Extract the (X, Y) coordinate from the center of the cell holding the provided text.  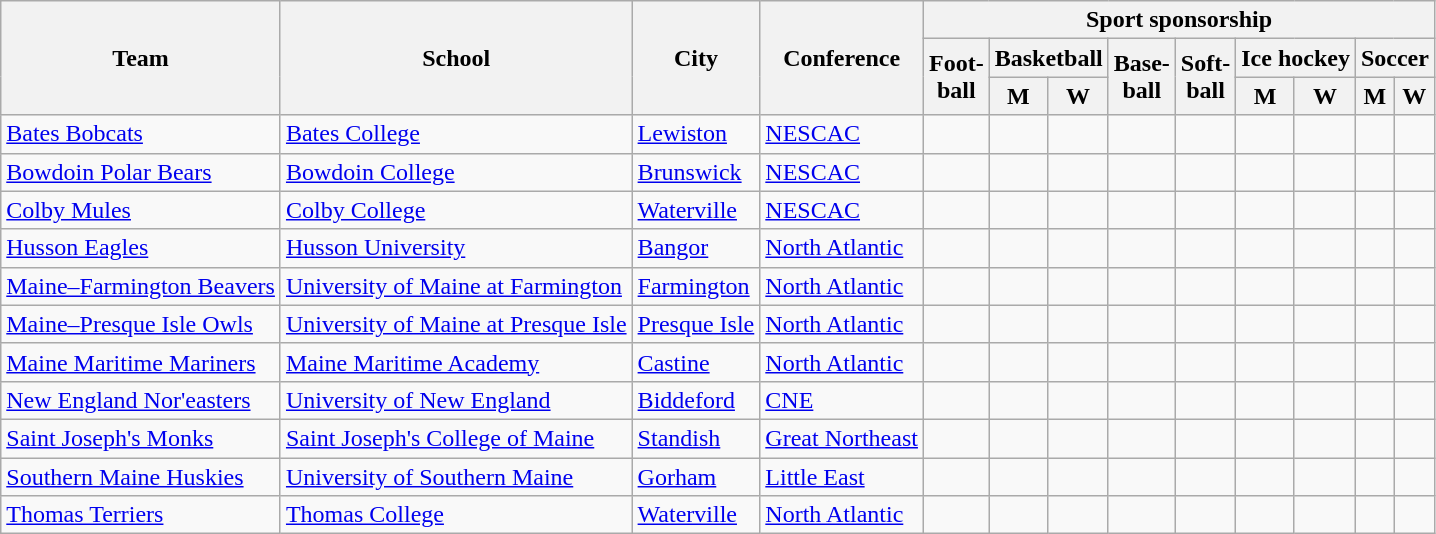
Presque Isle (696, 324)
Bates Bobcats (141, 134)
Bowdoin Polar Bears (141, 172)
University of Southern Maine (456, 477)
Team (141, 58)
Gorham (696, 477)
Biddeford (696, 400)
Husson Eagles (141, 248)
City (696, 58)
Colby Mules (141, 210)
Bowdoin College (456, 172)
Maine Maritime Mariners (141, 362)
Soccer (1394, 58)
Little East (842, 477)
Bates College (456, 134)
Maine Maritime Academy (456, 362)
University of New England (456, 400)
Maine–Farmington Beavers (141, 286)
Soft-ball (1205, 77)
School (456, 58)
Farmington (696, 286)
Standish (696, 438)
Saint Joseph's Monks (141, 438)
Bangor (696, 248)
Colby College (456, 210)
Thomas Terriers (141, 515)
Castine (696, 362)
Thomas College (456, 515)
Base-ball (1142, 77)
Brunswick (696, 172)
Conference (842, 58)
Saint Joseph's College of Maine (456, 438)
University of Maine at Presque Isle (456, 324)
University of Maine at Farmington (456, 286)
Southern Maine Huskies (141, 477)
New England Nor'easters (141, 400)
Sport sponsorship (1178, 20)
Great Northeast (842, 438)
Lewiston (696, 134)
Foot-ball (956, 77)
Basketball (1048, 58)
Ice hockey (1296, 58)
Husson University (456, 248)
CNE (842, 400)
Maine–Presque Isle Owls (141, 324)
